Provide the [x, y] coordinate of the cell's center where the given text is located.  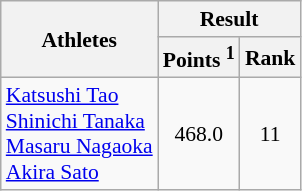
Points 1 [199, 58]
Result [230, 19]
468.0 [199, 134]
Rank [270, 58]
11 [270, 134]
Katsushi TaoShinichi TanakaMasaru NagaokaAkira Sato [80, 134]
Athletes [80, 40]
